Locate the cell with the specified text and output its (X, Y) center coordinate. 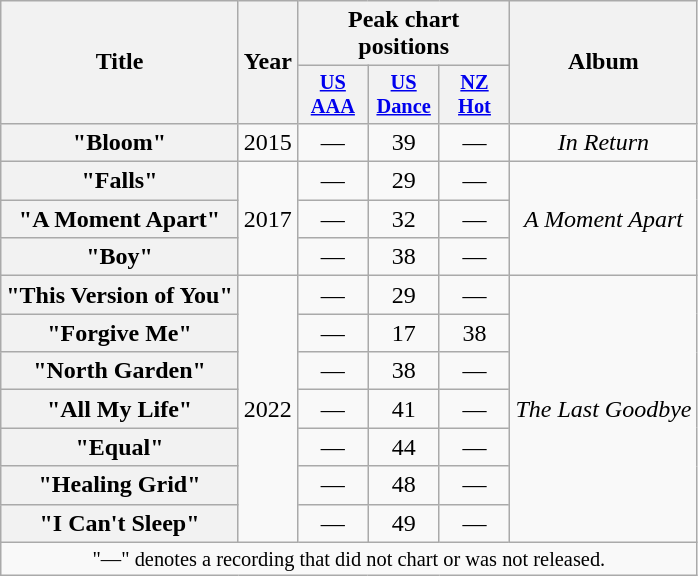
44 (404, 447)
"All My Life" (120, 409)
In Return (604, 142)
39 (404, 142)
USAAA (332, 95)
"Bloom" (120, 142)
"Healing Grid" (120, 485)
2022 (268, 409)
"I Can't Sleep" (120, 523)
"—" denotes a recording that did not chart or was not released. (349, 559)
"Falls" (120, 181)
"This Version of You" (120, 295)
32 (404, 219)
NZHot (474, 95)
Peak chart positions (404, 34)
41 (404, 409)
"A Moment Apart" (120, 219)
USDance (404, 95)
2015 (268, 142)
Title (120, 62)
48 (404, 485)
Year (268, 62)
"Forgive Me" (120, 333)
The Last Goodbye (604, 409)
49 (404, 523)
"North Garden" (120, 371)
"Boy" (120, 257)
A Moment Apart (604, 219)
"Equal" (120, 447)
Album (604, 62)
2017 (268, 219)
17 (404, 333)
